Return the (x, y) coordinate for the center point of the cell that contains the specified text.  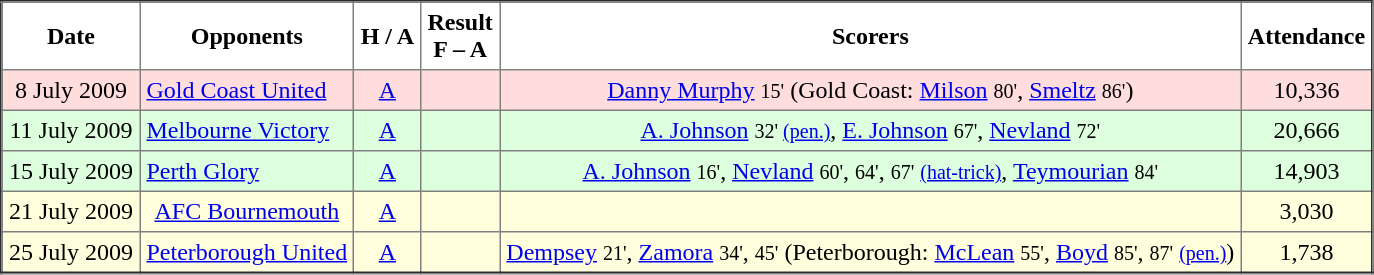
20,666 (1307, 130)
10,336 (1307, 90)
21 July 2009 (71, 211)
ResultF – A (460, 36)
Attendance (1307, 36)
Perth Glory (247, 171)
Gold Coast United (247, 90)
3,030 (1307, 211)
Dempsey 21', Zamora 34', 45' (Peterborough: McLean 55', Boyd 85', 87' (pen.)) (871, 252)
25 July 2009 (71, 252)
A. Johnson 16', Nevland 60', 64', 67' (hat-trick), Teymourian 84' (871, 171)
Peterborough United (247, 252)
1,738 (1307, 252)
Danny Murphy 15' (Gold Coast: Milson 80', Smeltz 86') (871, 90)
A. Johnson 32' (pen.), E. Johnson 67', Nevland 72' (871, 130)
Opponents (247, 36)
8 July 2009 (71, 90)
15 July 2009 (71, 171)
Date (71, 36)
AFC Bournemouth (247, 211)
11 July 2009 (71, 130)
14,903 (1307, 171)
H / A (388, 36)
Scorers (871, 36)
Melbourne Victory (247, 130)
